Search for the cell housing the specified text and yield its [X, Y] center coordinate. 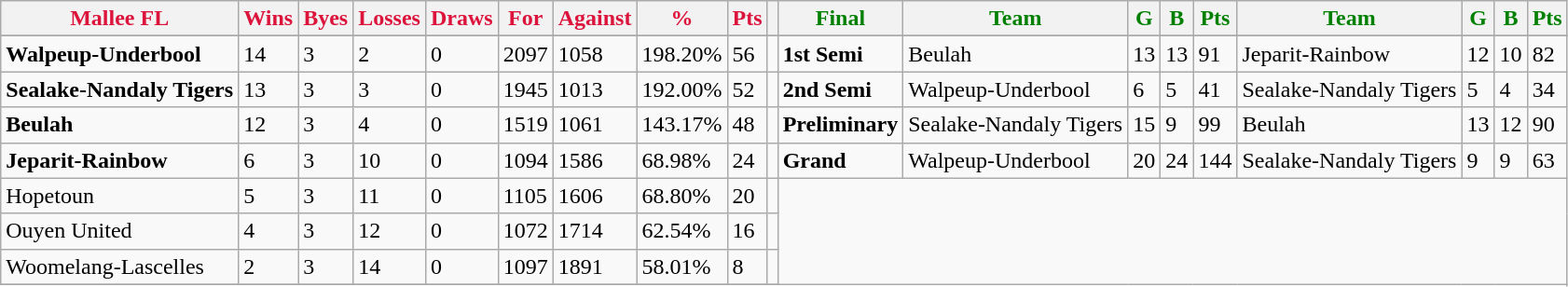
Byes [326, 19]
1072 [526, 231]
34 [1547, 89]
198.20% [682, 54]
52 [748, 89]
Ouyen United [119, 231]
% [682, 19]
1519 [526, 125]
Wins [268, 19]
11 [390, 196]
2097 [526, 54]
Mallee FL [119, 19]
1061 [595, 125]
63 [1547, 160]
192.00% [682, 89]
Woomelang-Lascelles [119, 266]
1058 [595, 54]
1714 [595, 231]
62.54% [682, 231]
Preliminary [841, 125]
91 [1216, 54]
1586 [595, 160]
68.80% [682, 196]
99 [1216, 125]
Hopetoun [119, 196]
1945 [526, 89]
16 [748, 231]
143.17% [682, 125]
Draws [461, 19]
Losses [390, 19]
82 [1547, 54]
2nd Semi [841, 89]
41 [1216, 89]
56 [748, 54]
Against [595, 19]
1097 [526, 266]
1105 [526, 196]
1891 [595, 266]
68.98% [682, 160]
Grand [841, 160]
144 [1216, 160]
For [526, 19]
8 [748, 266]
1094 [526, 160]
1013 [595, 89]
1st Semi [841, 54]
1606 [595, 196]
48 [748, 125]
15 [1145, 125]
Final [841, 19]
58.01% [682, 266]
90 [1547, 125]
